Return the (x, y) coordinate for the center point of the cell that contains the specified text.  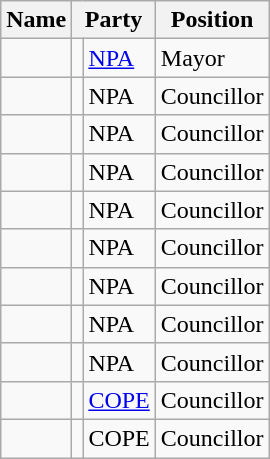
Position (212, 20)
Party (114, 20)
Mayor (212, 58)
Name (36, 20)
